Search for the cell housing the specified text and yield its (X, Y) center coordinate. 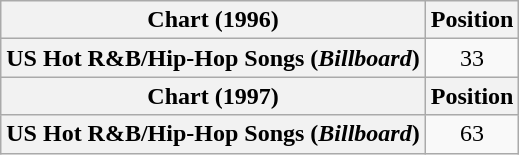
Chart (1996) (213, 20)
63 (472, 134)
Chart (1997) (213, 96)
33 (472, 58)
